For the text-containing cell, return its midpoint in [x, y] coordinate format. 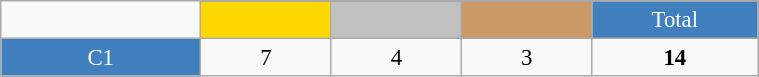
14 [675, 58]
3 [527, 58]
C1 [101, 58]
4 [396, 58]
7 [266, 58]
Total [675, 20]
